Detect which cell encompasses the target text, then output its [X, Y] center coordinate. 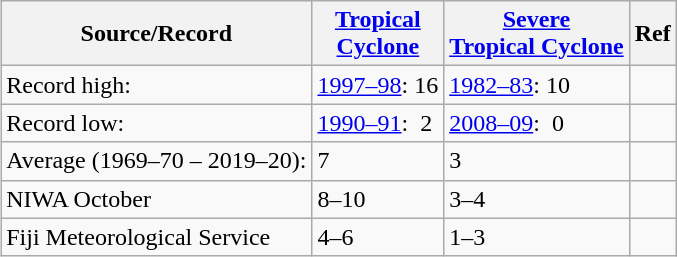
2008–09: 0 [537, 123]
Fiji Meteorological Service [156, 237]
3 [537, 161]
1982–83: 10 [537, 85]
7 [378, 161]
1997–98: 16 [378, 85]
NIWA October [156, 199]
4–6 [378, 237]
Source/Record [156, 34]
TropicalCyclone [378, 34]
Ref [652, 34]
3–4 [537, 199]
8–10 [378, 199]
1990–91: 2 [378, 123]
1–3 [537, 237]
SevereTropical Cyclone [537, 34]
Record low: [156, 123]
Average (1969–70 – 2019–20): [156, 161]
Record high: [156, 85]
